Output the [x, y] coordinate of the center of the cell containing the given text.  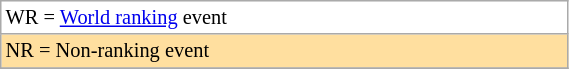
WR = World ranking event [284, 17]
NR = Non-ranking event [284, 51]
